Find where the given text appears and provide that cell's center as (X, Y) coordinate. 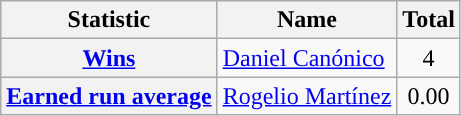
0.00 (429, 96)
Total (429, 20)
Statistic (109, 20)
4 (429, 58)
Daniel Canónico (307, 58)
Rogelio Martínez (307, 96)
Wins (109, 58)
Earned run average (109, 96)
Name (307, 20)
